Search for the cell housing the specified text and yield its [X, Y] center coordinate. 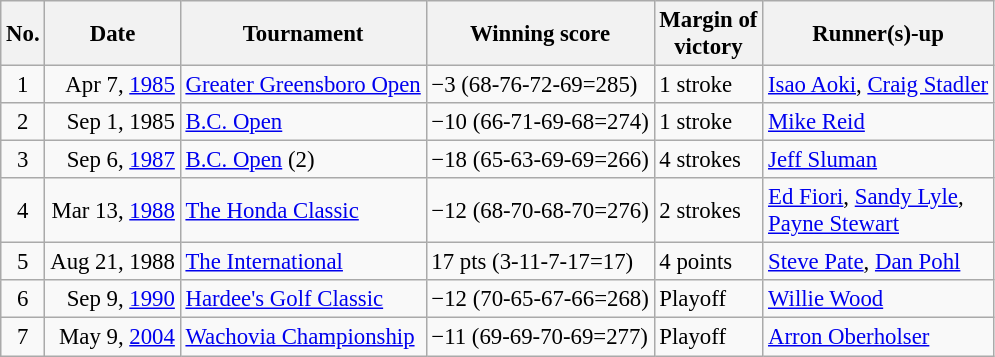
−18 (65-63-69-69=266) [540, 160]
The International [303, 262]
B.C. Open [303, 122]
Willie Wood [878, 299]
No. [23, 34]
Sep 1, 1985 [112, 122]
Wachovia Championship [303, 337]
−12 (70-65-67-66=268) [540, 299]
−3 (68-76-72-69=285) [540, 85]
Date [112, 34]
17 pts (3-11-7-17=17) [540, 262]
−10 (66-71-69-68=274) [540, 122]
Ed Fiori, Sandy Lyle, Payne Stewart [878, 210]
Hardee's Golf Classic [303, 299]
Mar 13, 1988 [112, 210]
−11 (69-69-70-69=277) [540, 337]
5 [23, 262]
Winning score [540, 34]
Runner(s)-up [878, 34]
3 [23, 160]
Tournament [303, 34]
May 9, 2004 [112, 337]
1 [23, 85]
Margin ofvictory [708, 34]
Isao Aoki, Craig Stadler [878, 85]
The Honda Classic [303, 210]
6 [23, 299]
4 [23, 210]
2 [23, 122]
−12 (68-70-68-70=276) [540, 210]
Sep 9, 1990 [112, 299]
Greater Greensboro Open [303, 85]
7 [23, 337]
B.C. Open (2) [303, 160]
Aug 21, 1988 [112, 262]
4 strokes [708, 160]
2 strokes [708, 210]
Apr 7, 1985 [112, 85]
Mike Reid [878, 122]
Jeff Sluman [878, 160]
Arron Oberholser [878, 337]
Sep 6, 1987 [112, 160]
4 points [708, 262]
Steve Pate, Dan Pohl [878, 262]
